Return the [x, y] coordinate for the center point of the cell that contains the specified text.  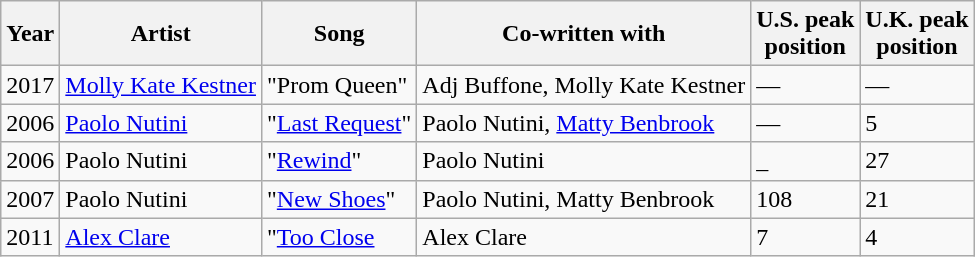
7 [806, 237]
"Too Close [338, 237]
108 [806, 199]
U.K. peak position [917, 34]
Molly Kate Kestner [161, 85]
"Last Request" [338, 123]
Artist [161, 34]
27 [917, 161]
U.S. peak position [806, 34]
2017 [30, 85]
Adj Buffone, Molly Kate Kestner [584, 85]
2007 [30, 199]
"New Shoes" [338, 199]
Co-written with [584, 34]
4 [917, 237]
21 [917, 199]
5 [917, 123]
_ [806, 161]
Song [338, 34]
2011 [30, 237]
Year [30, 34]
"Prom Queen" [338, 85]
"Rewind" [338, 161]
